Capture the cell that displays the provided text and extract its (x, y) central coordinate. 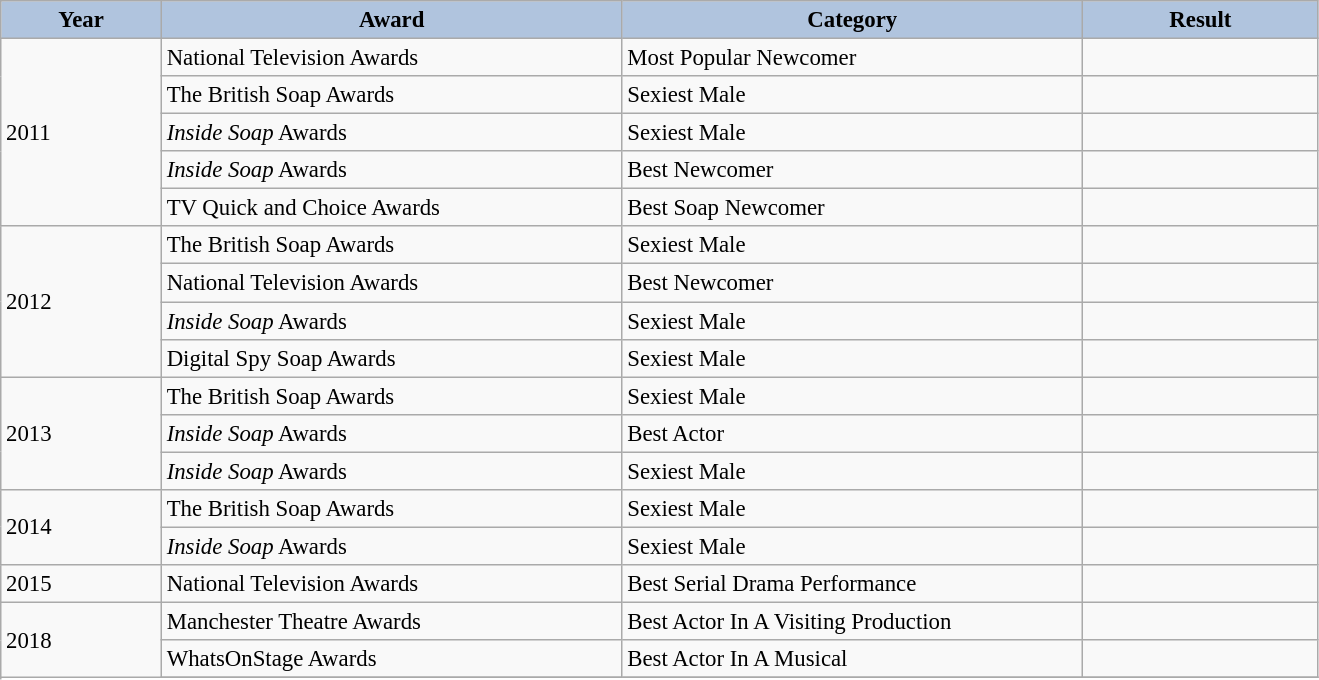
Result (1201, 20)
Year (82, 20)
Award (392, 20)
WhatsOnStage Awards (392, 659)
Best Actor (852, 433)
Best Actor In A Visiting Production (852, 621)
TV Quick and Choice Awards (392, 208)
Most Popular Newcomer (852, 58)
Manchester Theatre Awards (392, 621)
2014 (82, 528)
2011 (82, 133)
2013 (82, 434)
Best Serial Drama Performance (852, 584)
Digital Spy Soap Awards (392, 358)
2012 (82, 301)
2018 (82, 640)
Category (852, 20)
2015 (82, 584)
Best Soap Newcomer (852, 208)
Best Actor In A Musical (852, 659)
